Extract the [X, Y] coordinate from the center of the cell holding the provided text.  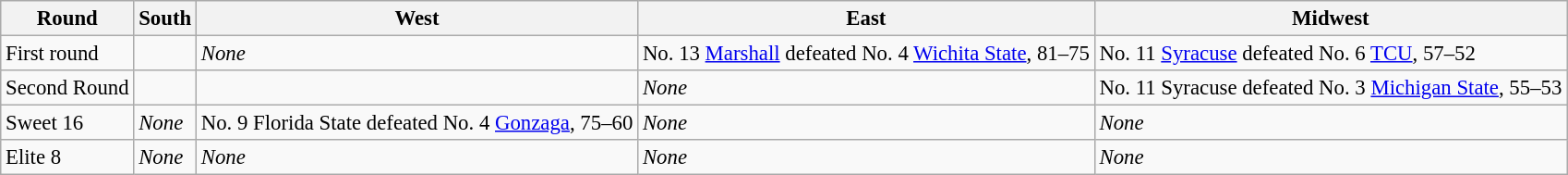
West [416, 19]
South [165, 19]
No. 13 Marshall defeated No. 4 Wichita State, 81–75 [866, 54]
No. 9 Florida State defeated No. 4 Gonzaga, 75–60 [416, 123]
Sweet 16 [67, 123]
Midwest [1330, 19]
No. 11 Syracuse defeated No. 3 Michigan State, 55–53 [1330, 88]
Elite 8 [67, 157]
Round [67, 19]
East [866, 19]
No. 11 Syracuse defeated No. 6 TCU, 57–52 [1330, 54]
First round [67, 54]
Second Round [67, 88]
